Capture the cell that displays the provided text and extract its [X, Y] central coordinate. 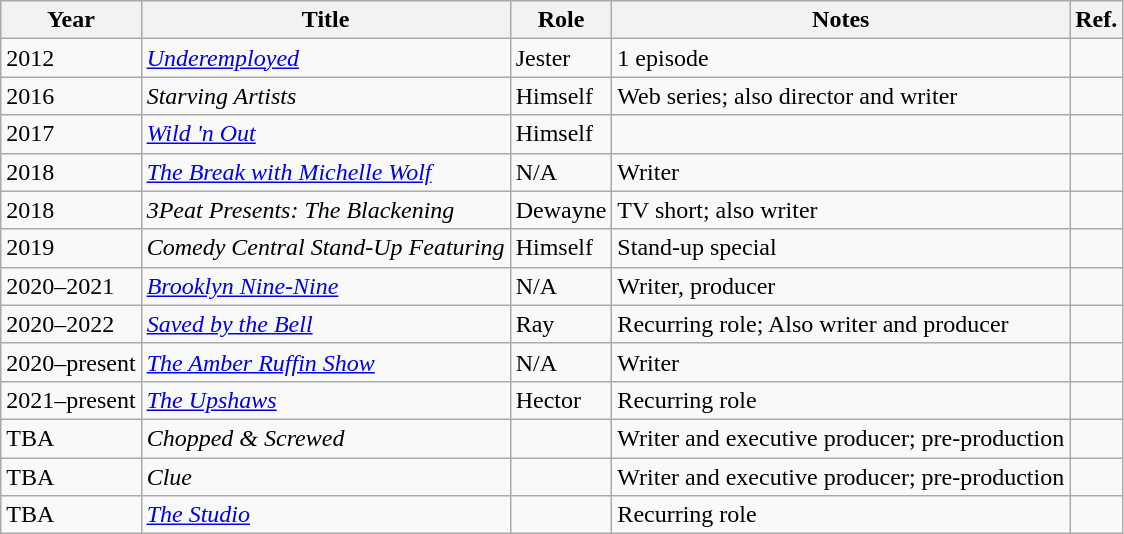
The Amber Ruffin Show [326, 362]
Chopped & Screwed [326, 438]
3Peat Presents: The Blackening [326, 210]
Starving Artists [326, 96]
Dewayne [561, 210]
Clue [326, 477]
The Studio [326, 515]
Notes [841, 20]
2020–2021 [71, 286]
2021–present [71, 400]
2016 [71, 96]
1 episode [841, 58]
Writer, producer [841, 286]
Stand-up special [841, 248]
TV short; also writer [841, 210]
Recurring role; Also writer and producer [841, 324]
Saved by the Bell [326, 324]
2012 [71, 58]
Year [71, 20]
Brooklyn Nine-Nine [326, 286]
Jester [561, 58]
Ref. [1096, 20]
2017 [71, 134]
2020–present [71, 362]
Ray [561, 324]
The Upshaws [326, 400]
Hector [561, 400]
Title [326, 20]
Wild 'n Out [326, 134]
2020–2022 [71, 324]
Comedy Central Stand-Up Featuring [326, 248]
2019 [71, 248]
The Break with Michelle Wolf [326, 172]
Role [561, 20]
Underemployed [326, 58]
Web series; also director and writer [841, 96]
